Determine the (X, Y) coordinate at the center of the cell enclosing the given text.  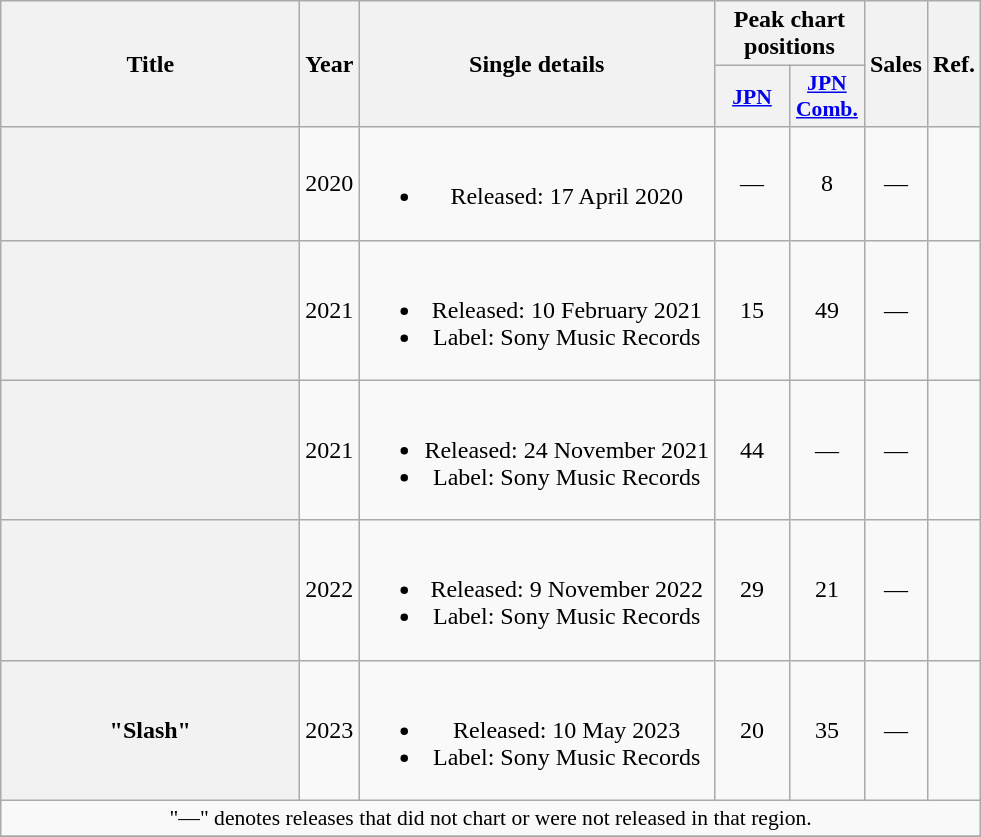
2020 (330, 184)
21 (826, 590)
Ref. (954, 64)
"—" denotes releases that did not chart or were not released in that region. (491, 818)
29 (752, 590)
15 (752, 310)
Released: 24 November 2021Label: Sony Music Records (537, 450)
Title (150, 64)
Single details (537, 64)
35 (826, 730)
2023 (330, 730)
2022 (330, 590)
JPN (752, 96)
49 (826, 310)
Released: 9 November 2022Label: Sony Music Records (537, 590)
Peak chart positions (790, 34)
44 (752, 450)
Sales (896, 64)
8 (826, 184)
Released: 10 May 2023Label: Sony Music Records (537, 730)
Released: 10 February 2021Label: Sony Music Records (537, 310)
JPNComb. (826, 96)
Year (330, 64)
20 (752, 730)
"Slash" (150, 730)
Released: 17 April 2020 (537, 184)
